Detect which cell encompasses the target text, then output its (x, y) center coordinate. 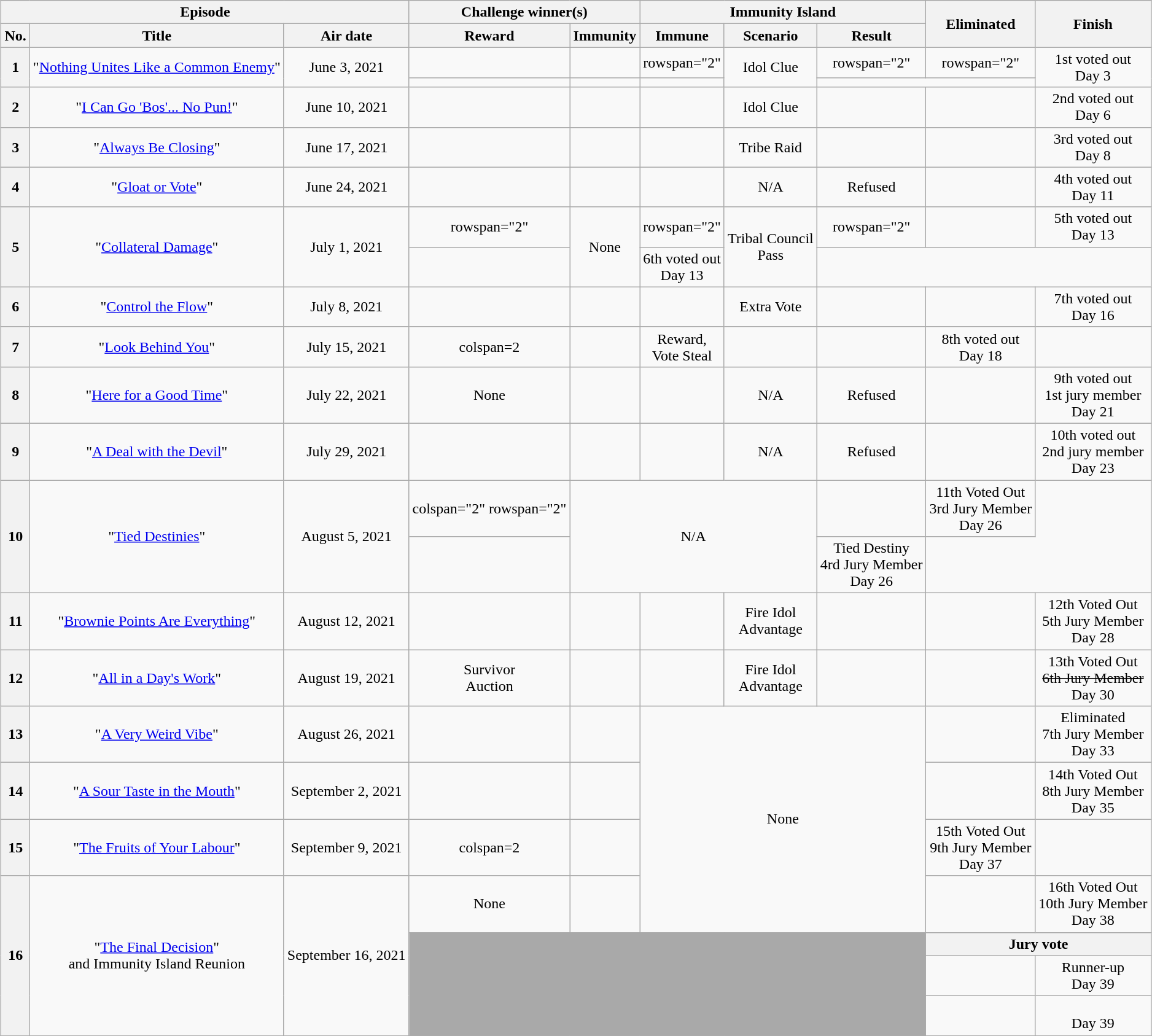
11 (15, 621)
Immunity (605, 36)
7 (15, 346)
6th voted outDay 13 (682, 267)
Result (871, 36)
Day 39 (1093, 1016)
Air date (346, 36)
No. (15, 36)
July 29, 2021 (346, 451)
10th voted out2nd jury memberDay 23 (1093, 451)
Title (157, 36)
3rd voted outDay 8 (1093, 147)
"Brownie Points Are Everything" (157, 621)
14 (15, 791)
13 (15, 734)
14th Voted Out8th Jury MemberDay 35 (1093, 791)
5th voted outDay 13 (1093, 227)
Extra Vote (770, 307)
Episode (205, 12)
6 (15, 307)
September 9, 2021 (346, 847)
5 (15, 247)
15th Voted Out9th Jury MemberDay 37 (981, 847)
"Look Behind You" (157, 346)
July 1, 2021 (346, 247)
16 (15, 956)
"Collateral Damage" (157, 247)
June 17, 2021 (346, 147)
1 (15, 68)
Reward,Vote Steal (682, 346)
15 (15, 847)
September 16, 2021 (346, 956)
Tied Destiny4rd Jury MemberDay 26 (871, 565)
Immune (682, 36)
"Nothing Unites Like a Common Enemy" (157, 68)
July 15, 2021 (346, 346)
"I Can Go 'Bos'... No Pun!" (157, 107)
July 22, 2021 (346, 395)
2nd voted outDay 6 (1093, 107)
11th Voted Out3rd Jury MemberDay 26 (981, 508)
"Control the Flow" (157, 307)
2 (15, 107)
August 19, 2021 (346, 678)
3 (15, 147)
4 (15, 187)
Reward (489, 36)
8 (15, 395)
August 26, 2021 (346, 734)
July 8, 2021 (346, 307)
"Gloat or Vote" (157, 187)
Eliminated (981, 24)
"A Deal with the Devil" (157, 451)
Tribal CouncilPass (770, 247)
1st voted outDay 3 (1093, 68)
Jury vote (1038, 944)
9th voted out1st jury memberDay 21 (1093, 395)
Tribe Raid (770, 147)
"A Very Weird Vibe" (157, 734)
13th Voted Out6th Jury MemberDay 30 (1093, 678)
June 24, 2021 (346, 187)
9 (15, 451)
12th Voted Out5th Jury MemberDay 28 (1093, 621)
September 2, 2021 (346, 791)
"A Sour Taste in the Mouth" (157, 791)
August 12, 2021 (346, 621)
16th Voted Out10th Jury MemberDay 38 (1093, 904)
"All in a Day's Work" (157, 678)
"The Fruits of Your Labour" (157, 847)
"Here for a Good Time" (157, 395)
"Always Be Closing" (157, 147)
June 10, 2021 (346, 107)
Runner-upDay 39 (1093, 975)
colspan="2" rowspan="2" (489, 508)
Scenario (770, 36)
August 5, 2021 (346, 537)
June 3, 2021 (346, 68)
12 (15, 678)
4th voted outDay 11 (1093, 187)
10 (15, 537)
Challenge winner(s) (524, 12)
"Tied Destinies" (157, 537)
7th voted outDay 16 (1093, 307)
Eliminated7th Jury MemberDay 33 (1093, 734)
Finish (1093, 24)
"The Final Decision"and Immunity Island Reunion (157, 956)
SurvivorAuction (489, 678)
8th voted outDay 18 (981, 346)
Immunity Island (783, 12)
